Determine the (X, Y) coordinate at the center of the cell enclosing the given text.  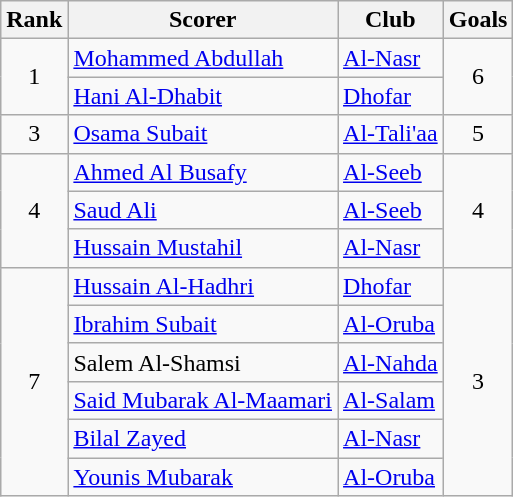
Osama Subait (203, 134)
Salem Al-Shamsi (203, 362)
Hussain Al-Hadhri (203, 286)
Al-Salam (391, 400)
Goals (478, 20)
Hussain Mustahil (203, 248)
Ahmed Al Busafy (203, 172)
Mohammed Abdullah (203, 58)
7 (34, 381)
Club (391, 20)
5 (478, 134)
Bilal Zayed (203, 438)
Al-Tali'aa (391, 134)
Said Mubarak Al-Maamari (203, 400)
Younis Mubarak (203, 477)
Saud Ali (203, 210)
Al-Nahda (391, 362)
Rank (34, 20)
1 (34, 77)
Ibrahim Subait (203, 324)
Hani Al-Dhabit (203, 96)
6 (478, 77)
Scorer (203, 20)
